Locate the cell with the specified text and output its (X, Y) center coordinate. 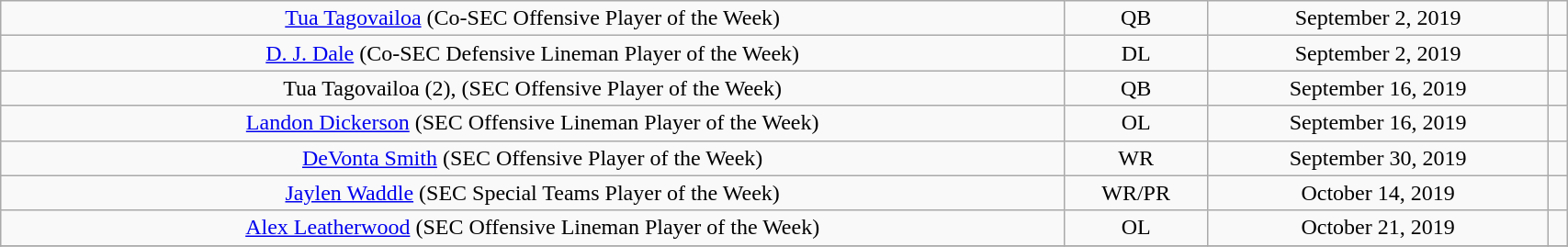
September 30, 2019 (1378, 158)
October 21, 2019 (1378, 228)
D. J. Dale (Co-SEC Defensive Lineman Player of the Week) (533, 53)
Landon Dickerson (SEC Offensive Lineman Player of the Week) (533, 123)
DL (1136, 53)
Tua Tagovailoa (2), (SEC Offensive Player of the Week) (533, 88)
Tua Tagovailoa (Co-SEC Offensive Player of the Week) (533, 18)
October 14, 2019 (1378, 193)
Jaylen Waddle (SEC Special Teams Player of the Week) (533, 193)
WR/PR (1136, 193)
DeVonta Smith (SEC Offensive Player of the Week) (533, 158)
Alex Leatherwood (SEC Offensive Lineman Player of the Week) (533, 228)
WR (1136, 158)
